Search for the cell housing the specified text and yield its [X, Y] center coordinate. 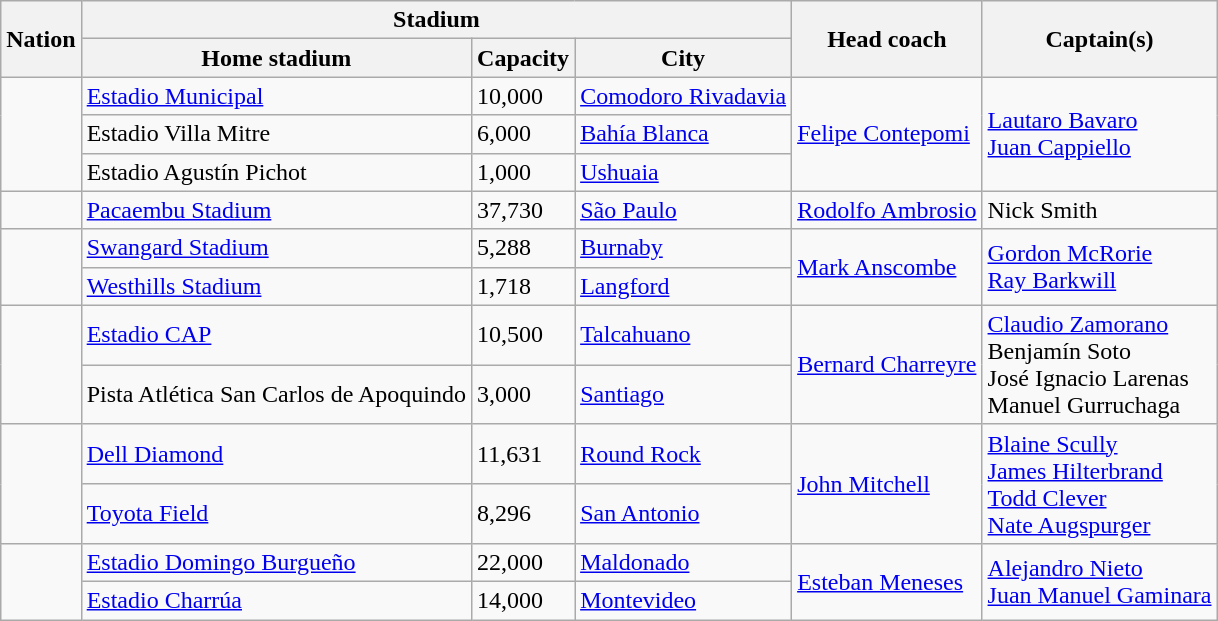
Alejandro Nieto Juan Manuel Gaminara [1100, 581]
5,288 [524, 248]
22,000 [524, 562]
14,000 [524, 600]
Toyota Field [276, 514]
Gordon McRorie Ray Barkwill [1100, 267]
Captain(s) [1100, 39]
6,000 [524, 134]
Santiago [684, 395]
Estadio Villa Mitre [276, 134]
Comodoro Rivadavia [684, 96]
City [684, 58]
8,296 [524, 514]
Burnaby [684, 248]
Montevideo [684, 600]
Stadium [436, 20]
Capacity [524, 58]
Estadio CAP [276, 335]
37,730 [524, 210]
Swangard Stadium [276, 248]
John Mitchell [887, 484]
Lautaro Bavaro Juan Cappiello [1100, 134]
Estadio Charrúa [276, 600]
Rodolfo Ambrosio [887, 210]
Head coach [887, 39]
Home stadium [276, 58]
Bernard Charreyre [887, 364]
Nick Smith [1100, 210]
Claudio Zamorano Benjamín Soto José Ignacio Larenas Manuel Gurruchaga [1100, 364]
Langford [684, 286]
Estadio Domingo Burgueño [276, 562]
São Paulo [684, 210]
Talcahuano [684, 335]
Felipe Contepomi [887, 134]
Pacaembu Stadium [276, 210]
Mark Anscombe [887, 267]
Westhills Stadium [276, 286]
San Antonio [684, 514]
Bahía Blanca [684, 134]
Ushuaia [684, 172]
Estadio Agustín Pichot [276, 172]
10,500 [524, 335]
10,000 [524, 96]
Esteban Meneses [887, 581]
Nation [41, 39]
Pista Atlética San Carlos de Apoquindo [276, 395]
Estadio Municipal [276, 96]
Dell Diamond [276, 454]
Round Rock [684, 454]
1,000 [524, 172]
1,718 [524, 286]
Maldonado [684, 562]
3,000 [524, 395]
Blaine Scully James Hilterbrand Todd Clever Nate Augspurger [1100, 484]
11,631 [524, 454]
